Identify which cell holds the provided text, then report its [X, Y] central coordinate. 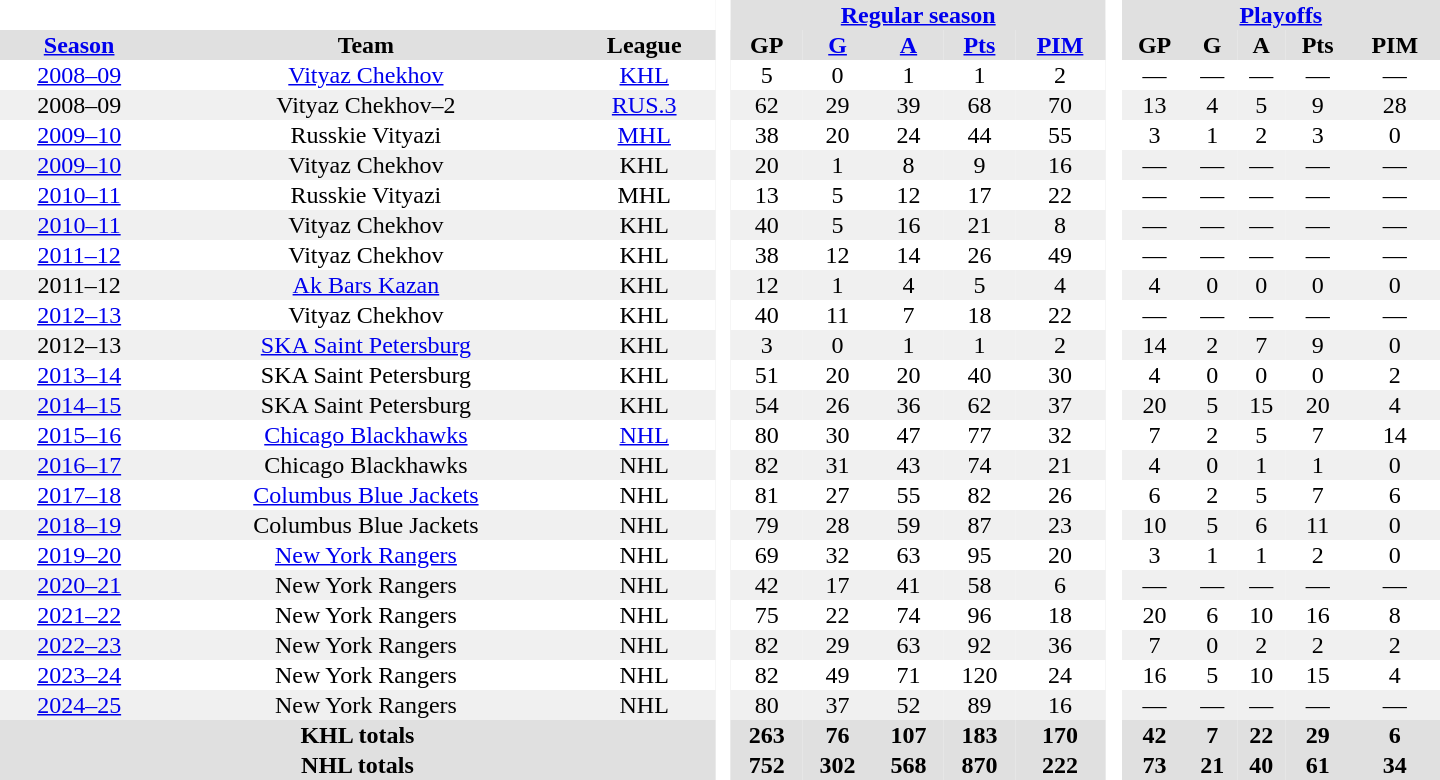
183 [980, 735]
870 [980, 765]
44 [980, 135]
70 [1060, 105]
54 [766, 405]
51 [766, 375]
59 [908, 525]
Season [79, 45]
95 [980, 555]
73 [1155, 765]
Vityaz Chekhov–2 [366, 105]
23 [1060, 525]
2015–16 [79, 435]
75 [766, 615]
77 [980, 435]
Team [366, 45]
43 [908, 465]
Regular season [918, 15]
76 [838, 735]
2017–18 [79, 495]
89 [980, 705]
87 [980, 525]
61 [1318, 765]
39 [908, 105]
League [644, 45]
752 [766, 765]
47 [908, 435]
2022–23 [79, 645]
41 [908, 585]
69 [766, 555]
2024–25 [79, 705]
Ak Bars Kazan [366, 285]
120 [980, 675]
96 [980, 615]
302 [838, 765]
RUS.3 [644, 105]
2018–19 [79, 525]
68 [980, 105]
31 [838, 465]
2021–22 [79, 615]
52 [908, 705]
KHL totals [358, 735]
58 [980, 585]
79 [766, 525]
568 [908, 765]
2013–14 [79, 375]
263 [766, 735]
222 [1060, 765]
34 [1394, 765]
107 [908, 735]
92 [980, 645]
2019–20 [79, 555]
71 [908, 675]
NHL totals [358, 765]
27 [838, 495]
81 [766, 495]
2020–21 [79, 585]
2016–17 [79, 465]
170 [1060, 735]
Playoffs [1281, 15]
2023–24 [79, 675]
2014–15 [79, 405]
